Identify which cell holds the provided text, then report its (X, Y) central coordinate. 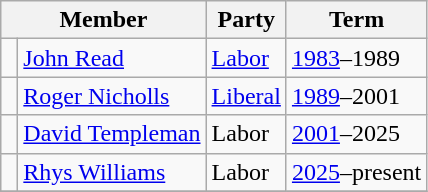
Roger Nicholls (112, 96)
1983–1989 (356, 58)
John Read (112, 58)
2025–present (356, 172)
1989–2001 (356, 96)
Term (356, 20)
David Templeman (112, 134)
Member (104, 20)
Liberal (246, 96)
Rhys Williams (112, 172)
Party (246, 20)
2001–2025 (356, 134)
